Output the [X, Y] coordinate of the center of the cell containing the given text.  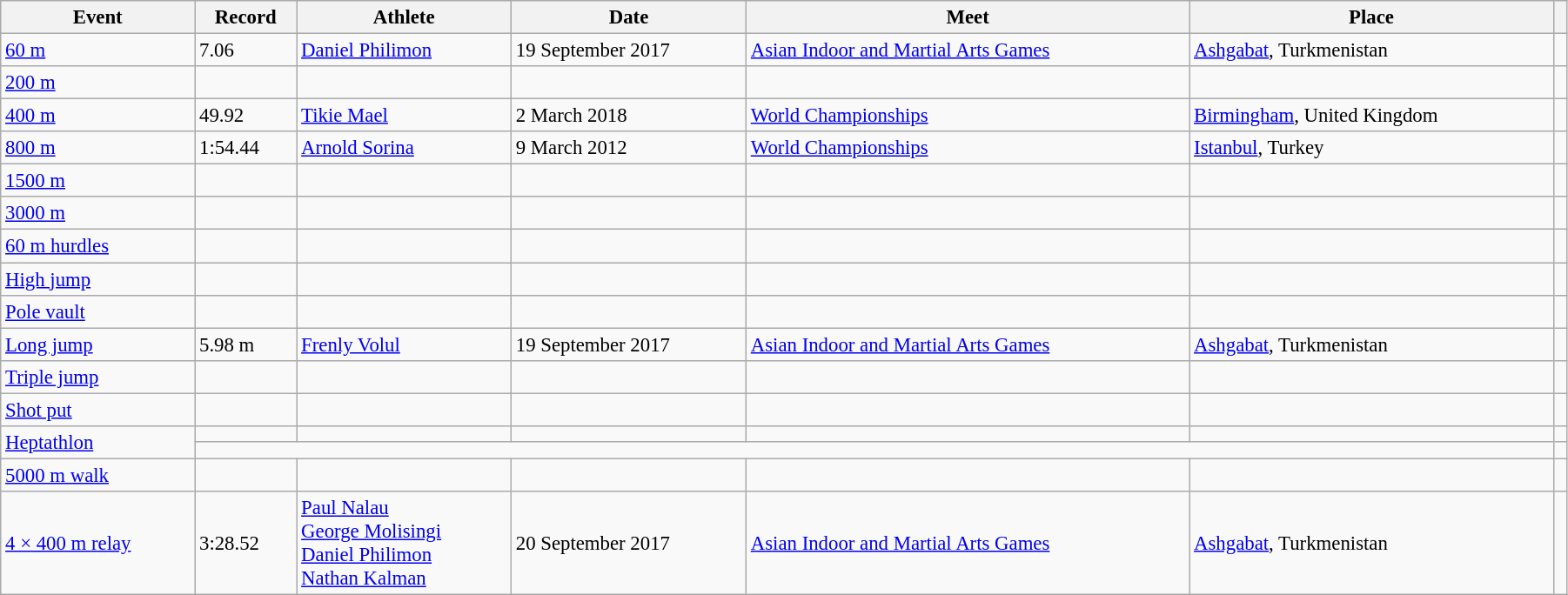
Paul NalauGeorge MolisingiDaniel PhilimonNathan Kalman [404, 543]
60 m hurdles [97, 246]
Tikie Mael [404, 116]
49.92 [245, 116]
Frenly Volul [404, 344]
Event [97, 17]
800 m [97, 148]
Birmingham, United Kingdom [1371, 116]
Heptathlon [97, 443]
Date [628, 17]
3000 m [97, 213]
Shot put [97, 410]
5.98 m [245, 344]
400 m [97, 116]
5000 m walk [97, 475]
Athlete [404, 17]
Meet [968, 17]
2 March 2018 [628, 116]
60 m [97, 50]
4 × 400 m relay [97, 543]
Pole vault [97, 311]
200 m [97, 83]
Daniel Philimon [404, 50]
Triple jump [97, 377]
Long jump [97, 344]
Record [245, 17]
Arnold Sorina [404, 148]
1:54.44 [245, 148]
Place [1371, 17]
3:28.52 [245, 543]
High jump [97, 279]
7.06 [245, 50]
Istanbul, Turkey [1371, 148]
1500 m [97, 181]
20 September 2017 [628, 543]
9 March 2012 [628, 148]
